Return the (X, Y) coordinate for the center point of the cell that contains the specified text.  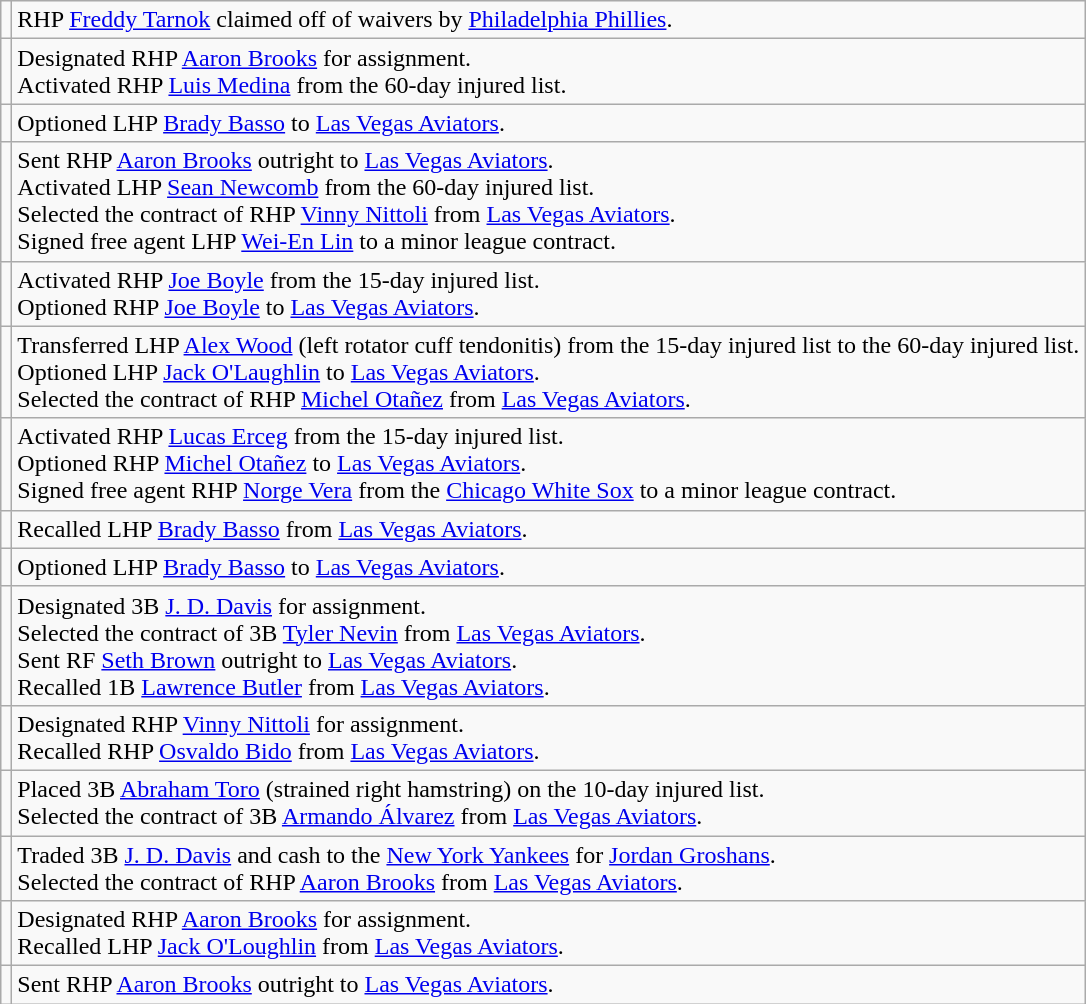
Activated RHP Joe Boyle from the 15-day injured list. Optioned RHP Joe Boyle to Las Vegas Aviators. (548, 294)
Designated RHP Vinny Nittoli for assignment. Recalled RHP Osvaldo Bido from Las Vegas Aviators. (548, 738)
Placed 3B Abraham Toro (strained right hamstring) on the 10-day injured list. Selected the contract of 3B Armando Álvarez from Las Vegas Aviators. (548, 802)
Designated RHP Aaron Brooks for assignment. Activated RHP Luis Medina from the 60-day injured list. (548, 72)
RHP Freddy Tarnok claimed off of waivers by Philadelphia Phillies. (548, 20)
Designated RHP Aaron Brooks for assignment. Recalled LHP Jack O'Loughlin from Las Vegas Aviators. (548, 934)
Recalled LHP Brady Basso from Las Vegas Aviators. (548, 529)
Traded 3B J. D. Davis and cash to the New York Yankees for Jordan Groshans. Selected the contract of RHP Aaron Brooks from Las Vegas Aviators. (548, 868)
Sent RHP Aaron Brooks outright to Las Vegas Aviators. (548, 985)
